Capture the cell that displays the provided text and extract its (x, y) central coordinate. 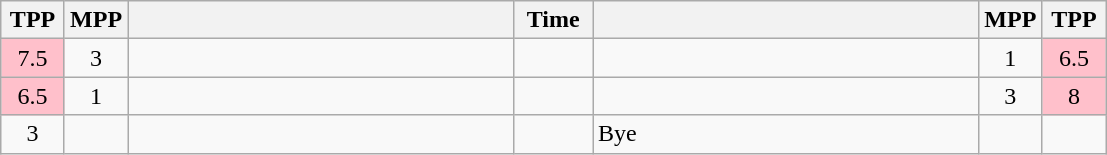
8 (1074, 96)
Bye (785, 134)
7.5 (33, 58)
Time (554, 20)
